Detect which cell encompasses the target text, then output its (x, y) center coordinate. 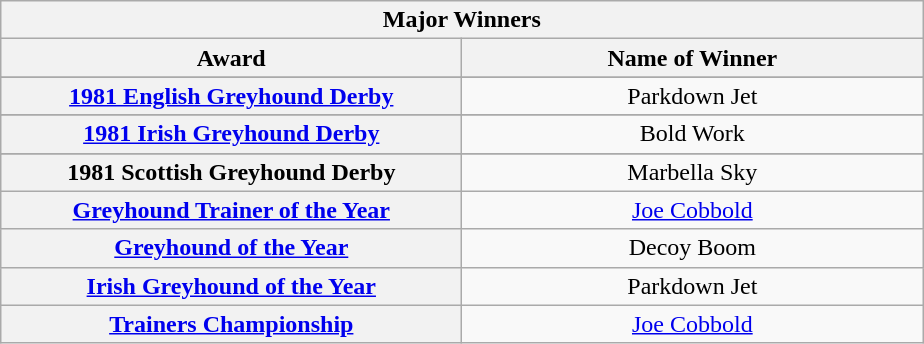
Greyhound Trainer of the Year (232, 210)
1981 English Greyhound Derby (232, 96)
Name of Winner (692, 58)
Trainers Championship (232, 324)
Major Winners (462, 20)
1981 Irish Greyhound Derby (232, 134)
Marbella Sky (692, 172)
Decoy Boom (692, 248)
Bold Work (692, 134)
Greyhound of the Year (232, 248)
Award (232, 58)
Irish Greyhound of the Year (232, 286)
1981 Scottish Greyhound Derby (232, 172)
